Search for the cell housing the specified text and yield its (X, Y) center coordinate. 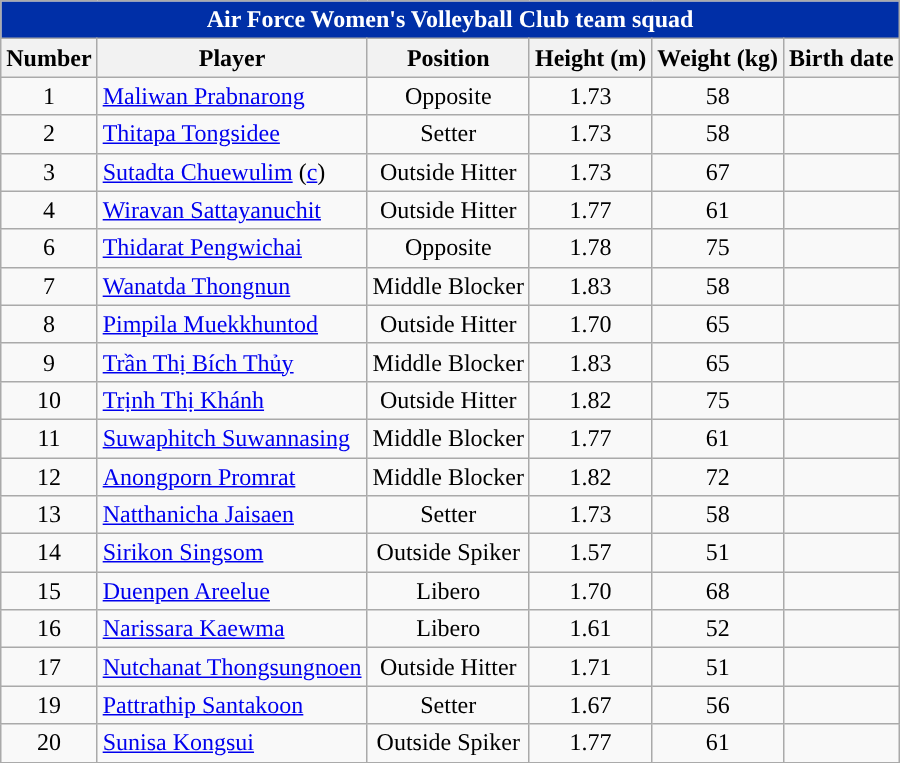
13 (49, 515)
Wiravan Sattayanuchit (232, 210)
6 (49, 248)
11 (49, 438)
Nutchanat Thongsungnoen (232, 667)
Position (448, 58)
Thidarat Pengwichai (232, 248)
1.78 (590, 248)
1 (49, 96)
Pimpila Muekkhuntod (232, 324)
Sutadta Chuewulim (c) (232, 172)
52 (718, 629)
Birth date (842, 58)
Thitapa Tongsidee (232, 134)
Player (232, 58)
8 (49, 324)
Trịnh Thị Khánh (232, 400)
Air Force Women's Volleyball Club team squad (450, 20)
Sirikon Singsom (232, 553)
Wanatda Thongnun (232, 286)
15 (49, 591)
Pattrathip Santakoon (232, 705)
9 (49, 362)
14 (49, 553)
56 (718, 705)
Height (m) (590, 58)
Weight (kg) (718, 58)
17 (49, 667)
Trần Thị Bích Thủy (232, 362)
4 (49, 210)
3 (49, 172)
20 (49, 743)
1.57 (590, 553)
Suwaphitch Suwannasing (232, 438)
2 (49, 134)
67 (718, 172)
Narissara Kaewma (232, 629)
Duenpen Areelue (232, 591)
7 (49, 286)
1.67 (590, 705)
1.61 (590, 629)
16 (49, 629)
19 (49, 705)
12 (49, 477)
Number (49, 58)
Natthanicha Jaisaen (232, 515)
10 (49, 400)
1.71 (590, 667)
72 (718, 477)
Anongporn Promrat (232, 477)
Sunisa Kongsui (232, 743)
68 (718, 591)
Maliwan Prabnarong (232, 96)
